From the cell containing the given text, extract its center point as [X, Y] coordinate. 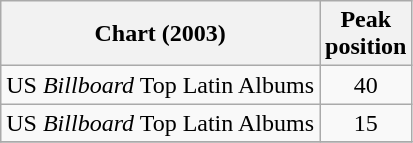
Chart (2003) [160, 34]
Peakposition [366, 34]
15 [366, 123]
40 [366, 85]
